Output the (x, y) coordinate of the center of the cell containing the given text.  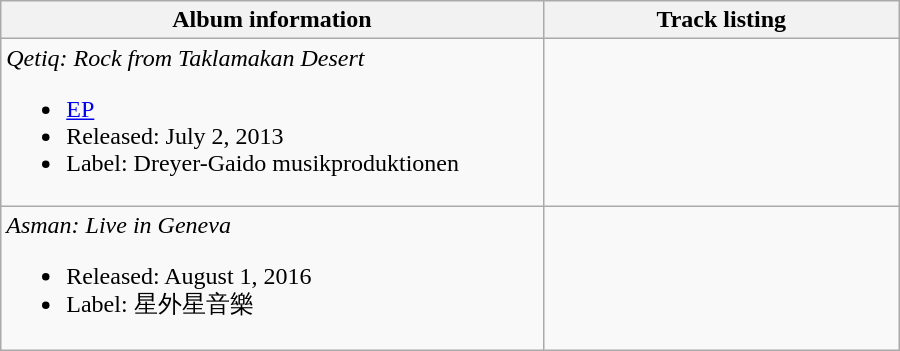
Qetiq: Rock from Taklamakan DesertEPReleased: July 2, 2013Label: Dreyer-Gaido musikproduktionen (272, 122)
Track listing (721, 20)
Asman: Live in GenevaReleased: August 1, 2016Label: 星外星音樂 (272, 278)
Album information (272, 20)
